Output the [X, Y] coordinate of the center of the cell containing the given text.  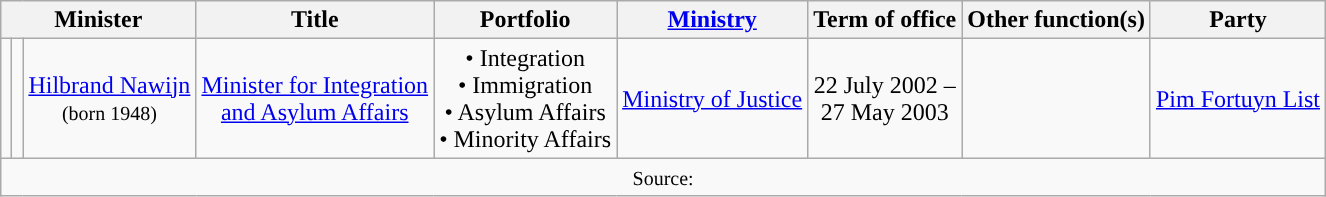
Title [315, 20]
Term of office [885, 20]
Ministry [712, 20]
22 July 2002 – 27 May 2003 [885, 98]
Hilbrand Nawijn (born 1948) [110, 98]
Portfolio [526, 20]
Other function(s) [1056, 20]
• Integration • Immigration • Asylum Affairs • Minority Affairs [526, 98]
Ministry of Justice [712, 98]
Minister for Integration and Asylum Affairs [315, 98]
Source: [664, 177]
Party [1238, 20]
Pim Fortuyn List [1238, 98]
Minister [98, 20]
